Determine the [x, y] coordinate at the center of the cell enclosing the given text.  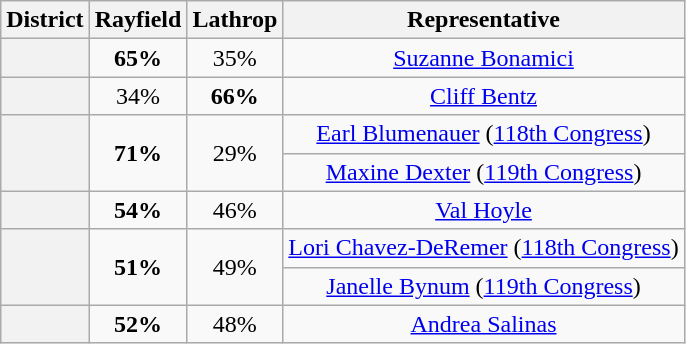
Rayfield [138, 20]
51% [138, 267]
66% [235, 96]
48% [235, 324]
29% [235, 153]
65% [138, 58]
35% [235, 58]
Lori Chavez-DeRemer (118th Congress) [484, 248]
54% [138, 210]
52% [138, 324]
46% [235, 210]
49% [235, 267]
Lathrop [235, 20]
Val Hoyle [484, 210]
Andrea Salinas [484, 324]
Cliff Bentz [484, 96]
34% [138, 96]
Earl Blumenauer (118th Congress) [484, 134]
District [45, 20]
Representative [484, 20]
Suzanne Bonamici [484, 58]
Janelle Bynum (119th Congress) [484, 286]
71% [138, 153]
Maxine Dexter (119th Congress) [484, 172]
